Return the [x, y] coordinate for the center point of the cell that contains the specified text.  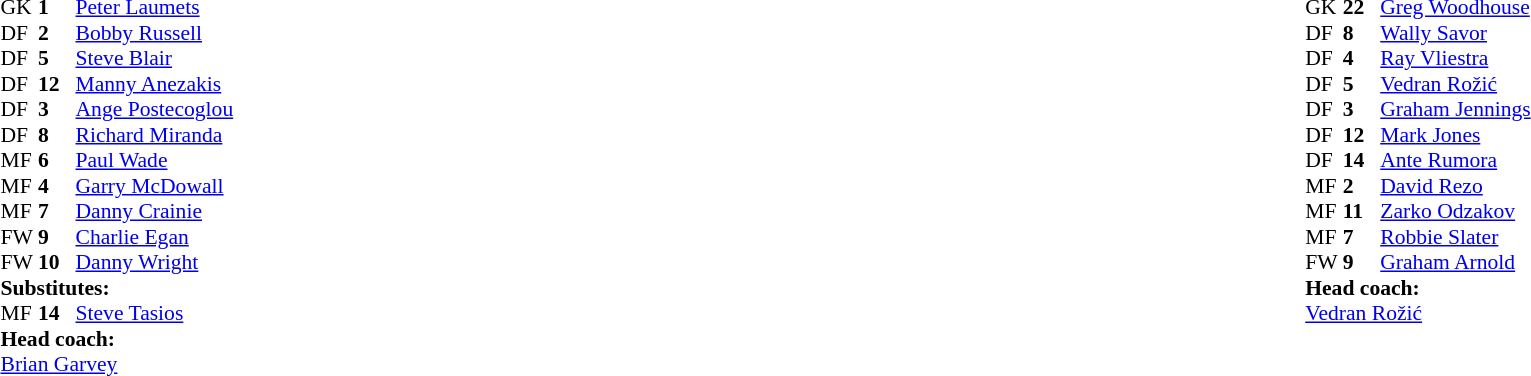
Steve Blair [155, 59]
Charlie Egan [155, 237]
11 [1362, 211]
Graham Jennings [1455, 109]
Substitutes: [116, 288]
Ray Vliestra [1455, 59]
Manny Anezakis [155, 84]
Zarko Odzakov [1455, 211]
Wally Savor [1455, 33]
Danny Crainie [155, 211]
Danny Wright [155, 263]
6 [57, 161]
Robbie Slater [1455, 237]
Ante Rumora [1455, 161]
Graham Arnold [1455, 263]
David Rezo [1455, 186]
Ange Postecoglou [155, 109]
Richard Miranda [155, 135]
Paul Wade [155, 161]
Bobby Russell [155, 33]
Steve Tasios [155, 313]
10 [57, 263]
Garry McDowall [155, 186]
Mark Jones [1455, 135]
